Pinpoint the cell where the given text exists, returning its [X, Y] midpoint coordinate. 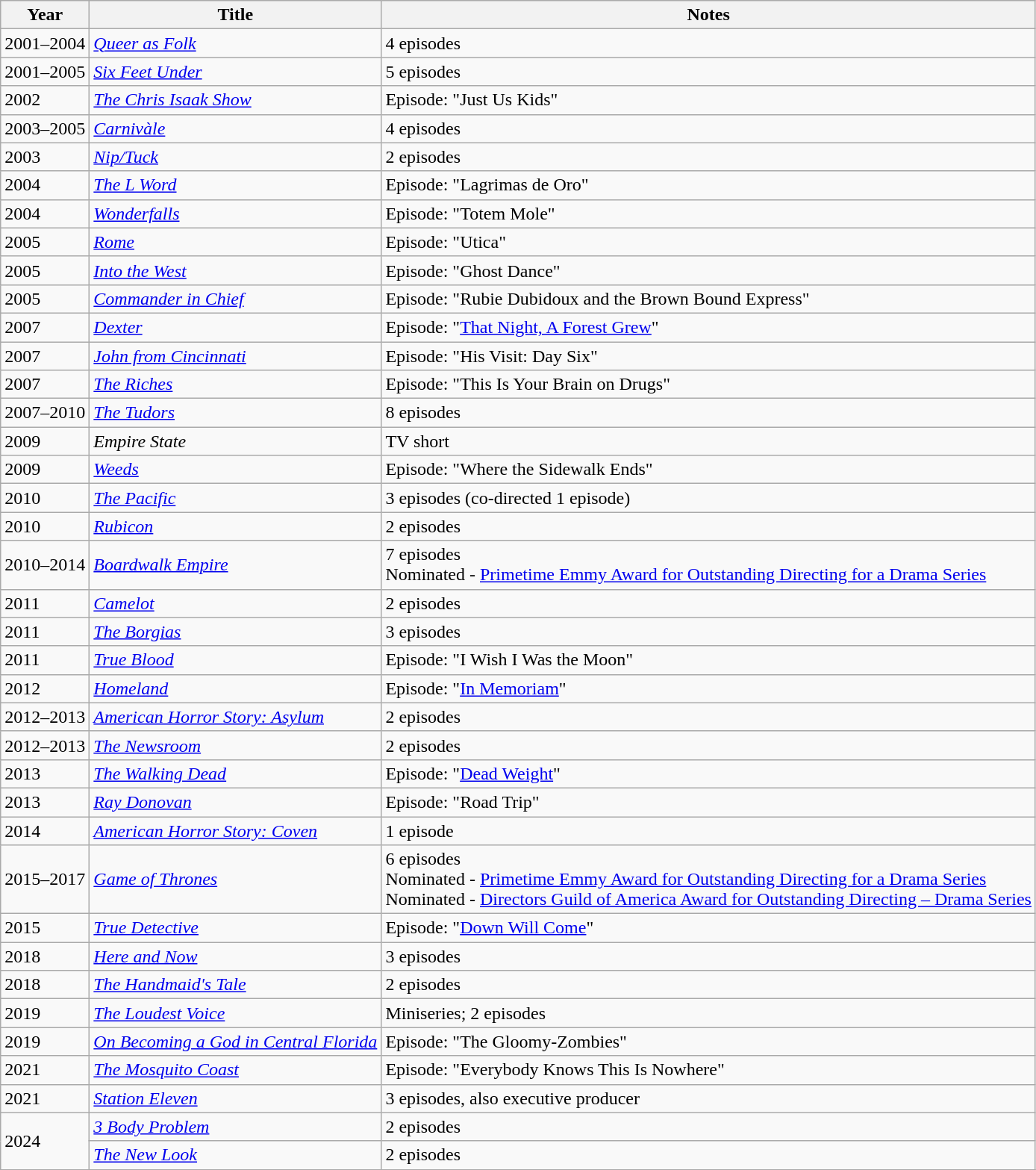
2007–2010 [45, 413]
8 episodes [709, 413]
Episode: "This Is Your Brain on Drugs" [709, 385]
Boardwalk Empire [236, 564]
TV short [709, 441]
American Horror Story: Asylum [236, 717]
Ray Donovan [236, 802]
2001–2005 [45, 72]
Camelot [236, 603]
3 episodes, also executive producer [709, 1098]
The Walking Dead [236, 774]
True Blood [236, 660]
Episode: "That Night, A Forest Grew" [709, 327]
Episode: "In Memoriam" [709, 688]
Episode: "Road Trip" [709, 802]
Nip/Tuck [236, 157]
Episode: "I Wish I Was the Moon" [709, 660]
2024 [45, 1141]
Episode: "Totem Mole" [709, 214]
2001–2004 [45, 43]
The Pacific [236, 498]
The New Look [236, 1155]
The Borgias [236, 632]
Weeds [236, 470]
Title [236, 15]
Game of Thrones [236, 880]
Carnivàle [236, 128]
The Chris Isaak Show [236, 100]
Queer as Folk [236, 43]
Station Eleven [236, 1098]
Episode: "Dead Weight" [709, 774]
2010–2014 [45, 564]
2014 [45, 831]
Into the West [236, 270]
The Tudors [236, 413]
The Handmaid's Tale [236, 985]
Year [45, 15]
Miniseries; 2 episodes [709, 1013]
The Newsroom [236, 745]
2015–2017 [45, 880]
The Loudest Voice [236, 1013]
Rome [236, 242]
2015 [45, 928]
Commander in Chief [236, 299]
Episode: "Rubie Dubidoux and the Brown Bound Express" [709, 299]
The Riches [236, 385]
Episode: "Everybody Knows This Is Nowhere" [709, 1070]
Dexter [236, 327]
5 episodes [709, 72]
Episode: "Down Will Come" [709, 928]
3 episodes (co-directed 1 episode) [709, 498]
American Horror Story: Coven [236, 831]
John from Cincinnati [236, 356]
Wonderfalls [236, 214]
Episode: "Ghost Dance" [709, 270]
Episode: "Lagrimas de Oro" [709, 185]
Six Feet Under [236, 72]
Episode: "The Gloomy-Zombies" [709, 1042]
2003 [45, 157]
On Becoming a God in Central Florida [236, 1042]
7 episodes Nominated - Primetime Emmy Award for Outstanding Directing for a Drama Series [709, 564]
3 Body Problem [236, 1127]
The L Word [236, 185]
The Mosquito Coast [236, 1070]
Notes [709, 15]
Empire State [236, 441]
Homeland [236, 688]
Here and Now [236, 956]
2012 [45, 688]
1 episode [709, 831]
2002 [45, 100]
True Detective [236, 928]
Episode: "Utica" [709, 242]
Episode: "Just Us Kids" [709, 100]
2003–2005 [45, 128]
Episode: "Where the Sidewalk Ends" [709, 470]
Episode: "His Visit: Day Six" [709, 356]
Rubicon [236, 526]
